Identify which cell holds the provided text, then report its [X, Y] central coordinate. 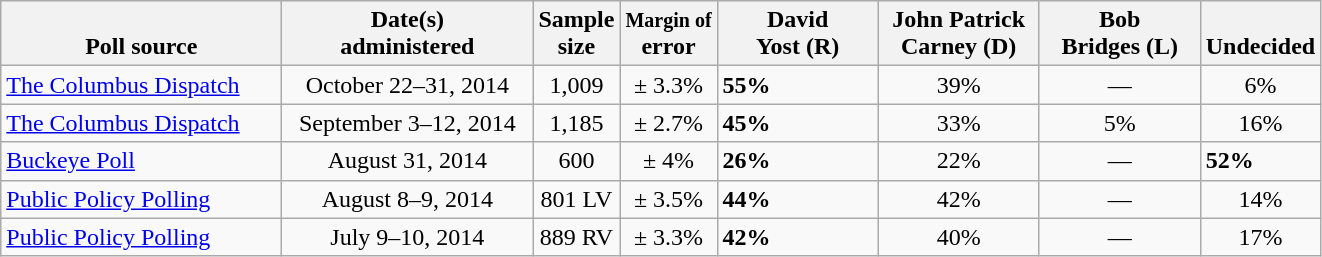
45% [798, 123]
1,185 [576, 123]
39% [958, 85]
889 RV [576, 237]
1,009 [576, 85]
26% [798, 161]
Poll source [142, 34]
55% [798, 85]
± 2.7% [668, 123]
± 3.5% [668, 199]
July 9–10, 2014 [408, 237]
33% [958, 123]
August 31, 2014 [408, 161]
John PatrickCarney (D) [958, 34]
40% [958, 237]
52% [1260, 161]
September 3–12, 2014 [408, 123]
Undecided [1260, 34]
17% [1260, 237]
October 22–31, 2014 [408, 85]
BobBridges (L) [1120, 34]
16% [1260, 123]
August 8–9, 2014 [408, 199]
801 LV [576, 199]
Samplesize [576, 34]
Buckeye Poll [142, 161]
Margin oferror [668, 34]
600 [576, 161]
DavidYost (R) [798, 34]
Date(s)administered [408, 34]
6% [1260, 85]
± 4% [668, 161]
5% [1120, 123]
22% [958, 161]
44% [798, 199]
14% [1260, 199]
